Return the [X, Y] coordinate for the center point of the cell that contains the specified text.  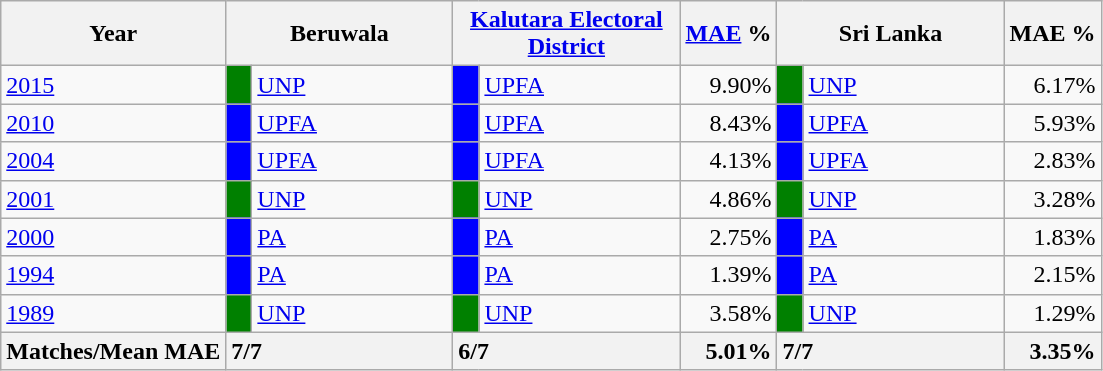
9.90% [728, 85]
4.86% [728, 199]
1.29% [1052, 313]
2.83% [1052, 161]
1989 [114, 313]
2010 [114, 123]
1.83% [1052, 237]
2001 [114, 199]
2.75% [728, 237]
Kalutara Electoral District [566, 34]
Sri Lanka [890, 34]
Beruwala [340, 34]
2000 [114, 237]
6.17% [1052, 85]
3.35% [1052, 351]
3.28% [1052, 199]
5.01% [728, 351]
2004 [114, 161]
1994 [114, 275]
Matches/Mean MAE [114, 351]
8.43% [728, 123]
5.93% [1052, 123]
Year [114, 34]
2015 [114, 85]
6/7 [566, 351]
1.39% [728, 275]
2.15% [1052, 275]
3.58% [728, 313]
4.13% [728, 161]
